Output the (x, y) coordinate of the center of the cell containing the given text.  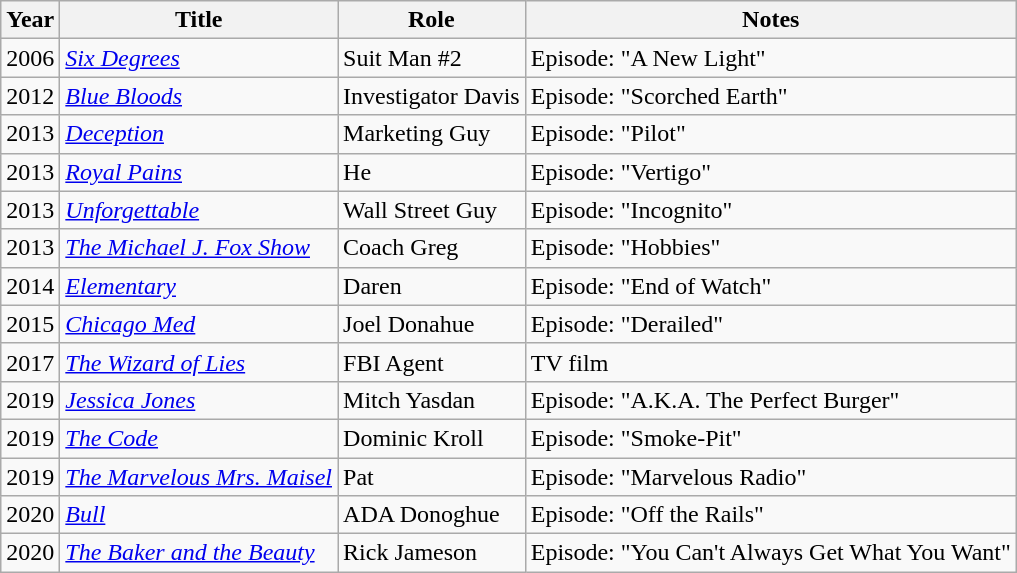
Episode: "End of Watch" (770, 286)
Episode: "A.K.A. The Perfect Burger" (770, 400)
ADA Donoghue (432, 515)
Episode: "Vertigo" (770, 172)
TV film (770, 362)
Suit Man #2 (432, 58)
Marketing Guy (432, 134)
Coach Greg (432, 248)
Episode: "Hobbies" (770, 248)
Title (199, 20)
The Marvelous Mrs. Maisel (199, 477)
Bull (199, 515)
2015 (30, 324)
Rick Jameson (432, 553)
Episode: "Scorched Earth" (770, 96)
2014 (30, 286)
2006 (30, 58)
Episode: "Incognito" (770, 210)
FBI Agent (432, 362)
The Michael J. Fox Show (199, 248)
Six Degrees (199, 58)
Jessica Jones (199, 400)
Royal Pains (199, 172)
Dominic Kroll (432, 438)
Blue Bloods (199, 96)
The Baker and the Beauty (199, 553)
Episode: "A New Light" (770, 58)
Chicago Med (199, 324)
Daren (432, 286)
Notes (770, 20)
2012 (30, 96)
He (432, 172)
Episode: "Marvelous Radio" (770, 477)
Unforgettable (199, 210)
Episode: "Off the Rails" (770, 515)
Role (432, 20)
The Wizard of Lies (199, 362)
Episode: "Pilot" (770, 134)
Investigator Davis (432, 96)
Episode: "Smoke-Pit" (770, 438)
Deception (199, 134)
Year (30, 20)
Episode: "You Can't Always Get What You Want" (770, 553)
Mitch Yasdan (432, 400)
2017 (30, 362)
Elementary (199, 286)
Wall Street Guy (432, 210)
The Code (199, 438)
Joel Donahue (432, 324)
Episode: "Derailed" (770, 324)
Pat (432, 477)
